For the text-containing cell, return its midpoint in [X, Y] coordinate format. 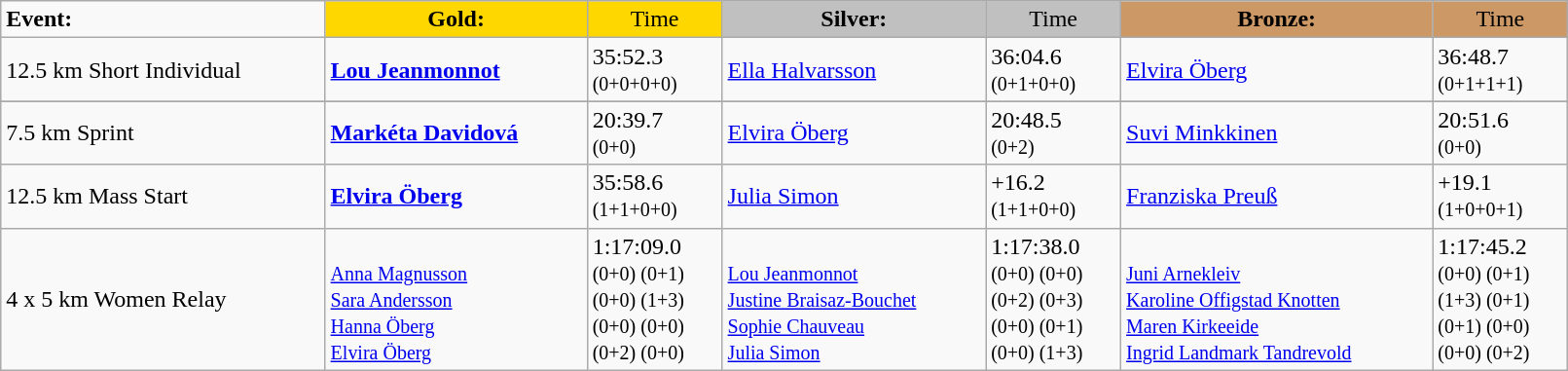
Bronze: [1277, 19]
35:52.3(0+0+0+0) [654, 70]
36:48.7(0+1+1+1) [1501, 70]
Suvi Minkkinen [1277, 132]
Gold: [456, 19]
36:04.6(0+1+0+0) [1053, 70]
35:58.6(1+1+0+0) [654, 197]
Franziska Preuß [1277, 197]
Julia Simon [855, 197]
20:51.6(0+0) [1501, 132]
Lou Jeanmonnot [456, 70]
Anna MagnussonSara AnderssonHanna ÖbergElvira Öberg [456, 299]
12.5 km Short Individual [164, 70]
Ella Halvarsson [855, 70]
Juni ArnekleivKaroline Offigstad KnottenMaren KirkeeideIngrid Landmark Tandrevold [1277, 299]
20:48.5(0+2) [1053, 132]
7.5 km Sprint [164, 132]
1:17:09.0(0+0) (0+1)(0+0) (1+3)(0+0) (0+0)(0+2) (0+0) [654, 299]
1:17:45.2(0+0) (0+1)(1+3) (0+1)(0+1) (0+0)(0+0) (0+2) [1501, 299]
+16.2(1+1+0+0) [1053, 197]
12.5 km Mass Start [164, 197]
Silver: [855, 19]
+19.1(1+0+0+1) [1501, 197]
20:39.7(0+0) [654, 132]
Event: [164, 19]
Markéta Davidová [456, 132]
Lou JeanmonnotJustine Braisaz-BouchetSophie ChauveauJulia Simon [855, 299]
1:17:38.0(0+0) (0+0)(0+2) (0+3)(0+0) (0+1)(0+0) (1+3) [1053, 299]
4 x 5 km Women Relay [164, 299]
